Identify which cell holds the provided text, then report its (X, Y) central coordinate. 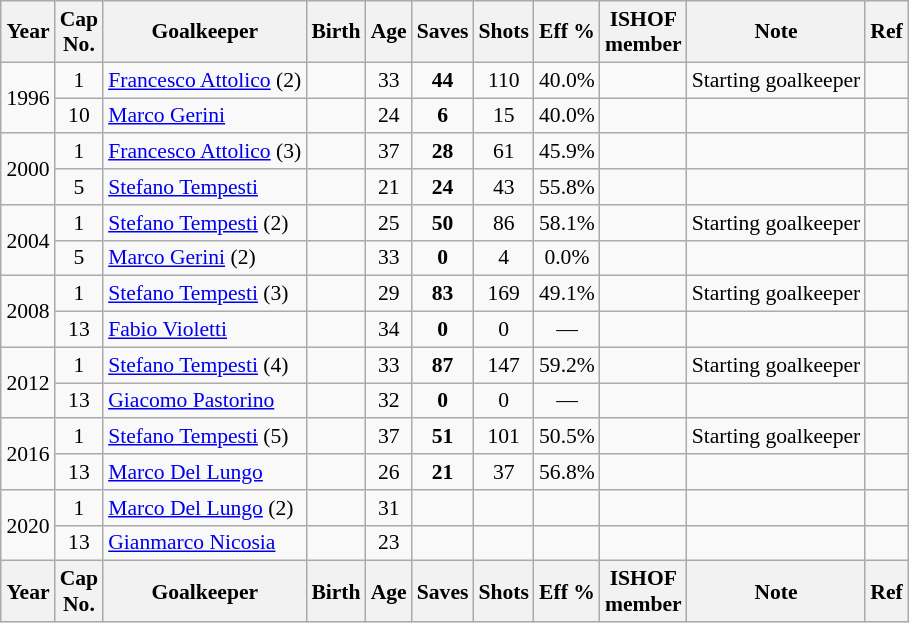
49.1% (567, 294)
Gianmarco Nicosia (204, 543)
2020 (28, 526)
Stefano Tempesti (4) (204, 365)
34 (389, 330)
56.8% (567, 472)
61 (504, 152)
83 (443, 294)
169 (504, 294)
86 (504, 223)
29 (389, 294)
6 (443, 116)
59.2% (567, 365)
45.9% (567, 152)
87 (443, 365)
50.5% (567, 437)
51 (443, 437)
Marco Gerini (2) (204, 258)
Stefano Tempesti (5) (204, 437)
26 (389, 472)
55.8% (567, 187)
23 (389, 543)
2008 (28, 312)
15 (504, 116)
58.1% (567, 223)
50 (443, 223)
4 (504, 258)
1996 (28, 98)
28 (443, 152)
Giacomo Pastorino (204, 401)
Marco Gerini (204, 116)
31 (389, 508)
Marco Del Lungo (2) (204, 508)
2012 (28, 382)
2000 (28, 170)
25 (389, 223)
Francesco Attolico (2) (204, 80)
10 (80, 116)
Stefano Tempesti (204, 187)
101 (504, 437)
110 (504, 80)
2016 (28, 454)
Francesco Attolico (3) (204, 152)
Stefano Tempesti (3) (204, 294)
2004 (28, 240)
Stefano Tempesti (2) (204, 223)
Marco Del Lungo (204, 472)
32 (389, 401)
Fabio Violetti (204, 330)
43 (504, 187)
0.0% (567, 258)
44 (443, 80)
147 (504, 365)
